Search for the cell housing the specified text and yield its (X, Y) center coordinate. 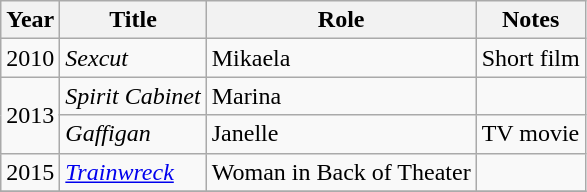
Sexcut (133, 58)
Role (341, 20)
Mikaela (341, 58)
TV movie (530, 134)
Title (133, 20)
2015 (30, 172)
Spirit Cabinet (133, 96)
2013 (30, 115)
2010 (30, 58)
Trainwreck (133, 172)
Woman in Back of Theater (341, 172)
Short film (530, 58)
Year (30, 20)
Janelle (341, 134)
Notes (530, 20)
Gaffigan (133, 134)
Marina (341, 96)
